Determine the [x, y] coordinate at the center of the cell enclosing the given text.  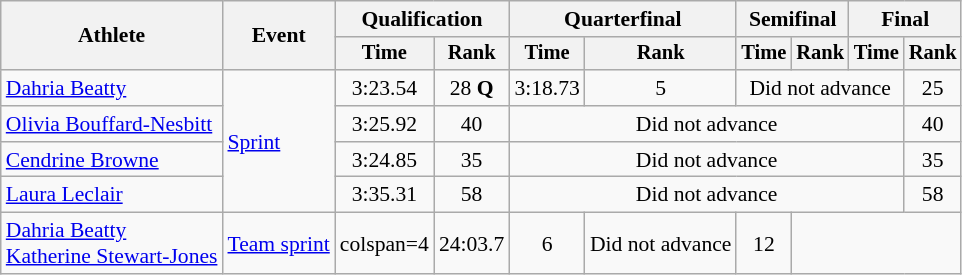
3:23.54 [384, 88]
3:24.85 [384, 160]
24:03.7 [472, 244]
Athlete [112, 36]
Dahria BeattyKatherine Stewart-Jones [112, 244]
colspan=4 [384, 244]
3:18.73 [546, 88]
Quarterfinal [622, 19]
12 [764, 244]
5 [661, 88]
Semifinal [792, 19]
Team sprint [278, 244]
25 [933, 88]
3:35.31 [384, 195]
Final [905, 19]
6 [546, 244]
Dahria Beatty [112, 88]
3:25.92 [384, 124]
Olivia Bouffard-Nesbitt [112, 124]
Event [278, 36]
Qualification [422, 19]
Sprint [278, 141]
28 Q [472, 88]
Laura Leclair [112, 195]
Cendrine Browne [112, 160]
